Capture the cell that displays the provided text and extract its (X, Y) central coordinate. 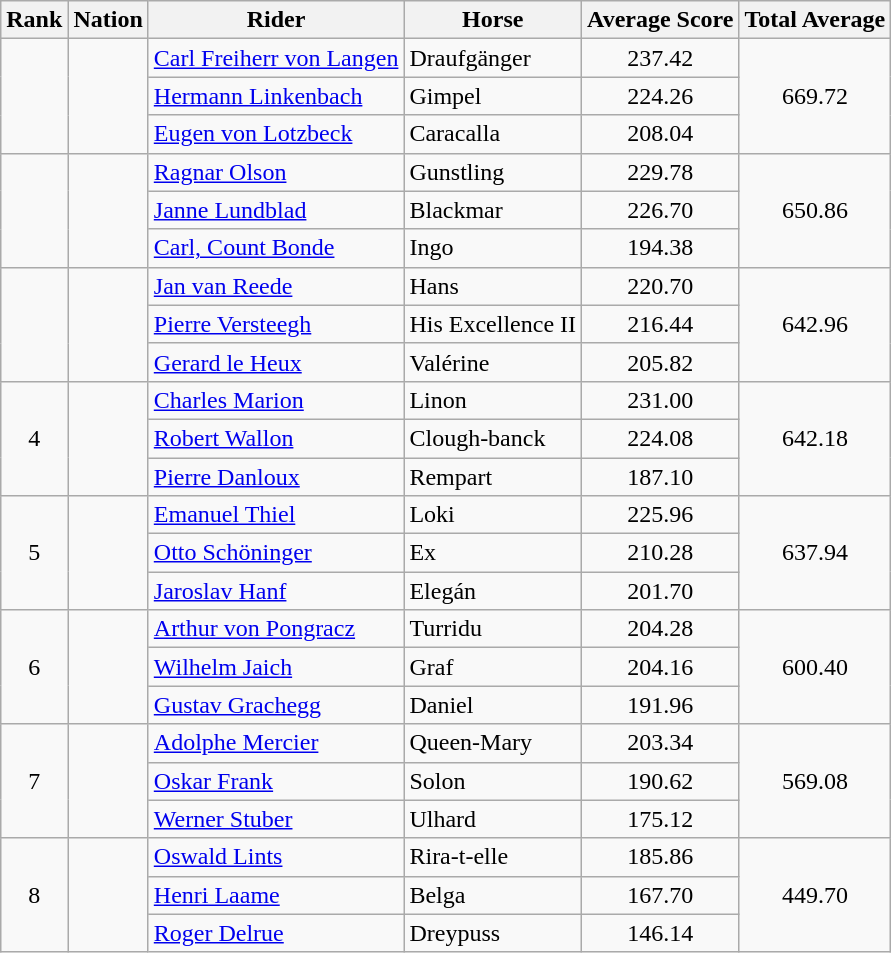
237.42 (660, 58)
175.12 (660, 819)
Elegán (493, 591)
8 (34, 895)
Clough-banck (493, 438)
642.18 (815, 438)
Queen-Mary (493, 743)
Emanuel Thiel (276, 515)
Eugen von Lotzbeck (276, 134)
216.44 (660, 324)
Gunstling (493, 172)
Ex (493, 553)
Gerard le Heux (276, 362)
Blackmar (493, 210)
Henri Laame (276, 895)
600.40 (815, 667)
Jaroslav Hanf (276, 591)
Linon (493, 400)
Total Average (815, 20)
Werner Stuber (276, 819)
Arthur von Pongracz (276, 629)
Gustav Grachegg (276, 705)
Average Score (660, 20)
Jan van Reede (276, 286)
637.94 (815, 553)
Hermann Linkenbach (276, 96)
Rank (34, 20)
190.62 (660, 781)
187.10 (660, 477)
Janne Lundblad (276, 210)
650.86 (815, 210)
Adolphe Mercier (276, 743)
Otto Schöninger (276, 553)
Roger Delrue (276, 933)
Nation (108, 20)
Ingo (493, 248)
208.04 (660, 134)
669.72 (815, 96)
Oswald Lints (276, 857)
Belga (493, 895)
Rempart (493, 477)
229.78 (660, 172)
231.00 (660, 400)
Daniel (493, 705)
Ulhard (493, 819)
5 (34, 553)
Wilhelm Jaich (276, 667)
Hans (493, 286)
4 (34, 438)
Carl Freiherr von Langen (276, 58)
Carl, Count Bonde (276, 248)
Rira-t-elle (493, 857)
210.28 (660, 553)
449.70 (815, 895)
7 (34, 781)
Graf (493, 667)
224.26 (660, 96)
Robert Wallon (276, 438)
Oskar Frank (276, 781)
204.16 (660, 667)
Gimpel (493, 96)
His Excellence II (493, 324)
224.08 (660, 438)
Pierre Danloux (276, 477)
Pierre Versteegh (276, 324)
203.34 (660, 743)
642.96 (815, 324)
205.82 (660, 362)
Horse (493, 20)
Valérine (493, 362)
Solon (493, 781)
146.14 (660, 933)
Draufgänger (493, 58)
167.70 (660, 895)
569.08 (815, 781)
Loki (493, 515)
204.28 (660, 629)
Dreypuss (493, 933)
194.38 (660, 248)
225.96 (660, 515)
Caracalla (493, 134)
6 (34, 667)
191.96 (660, 705)
201.70 (660, 591)
Charles Marion (276, 400)
220.70 (660, 286)
Ragnar Olson (276, 172)
Turridu (493, 629)
185.86 (660, 857)
Rider (276, 20)
226.70 (660, 210)
